Provide the (x, y) coordinate of the cell's center where the given text is located.  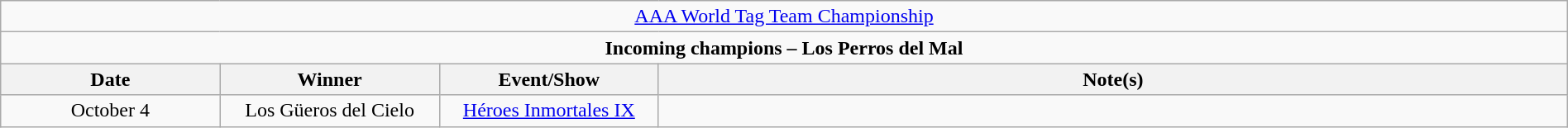
Héroes Inmortales IX (549, 111)
AAA World Tag Team Championship (784, 17)
Incoming champions – Los Perros del Mal (784, 48)
Los Güeros del Cielo (329, 111)
Date (111, 79)
Event/Show (549, 79)
October 4 (111, 111)
Winner (329, 79)
Note(s) (1113, 79)
